Output the [X, Y] coordinate of the center of the cell containing the given text.  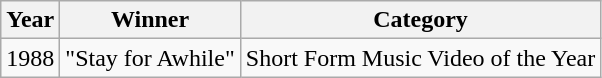
Category [420, 20]
Winner [150, 20]
Year [30, 20]
"Stay for Awhile" [150, 58]
1988 [30, 58]
Short Form Music Video of the Year [420, 58]
